Find where the given text appears and provide that cell's center as (X, Y) coordinate. 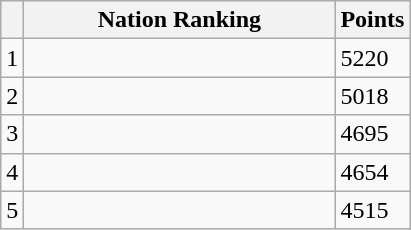
4695 (372, 134)
4 (12, 172)
Points (372, 20)
2 (12, 96)
Nation Ranking (180, 20)
1 (12, 58)
3 (12, 134)
4515 (372, 210)
5 (12, 210)
4654 (372, 172)
5018 (372, 96)
5220 (372, 58)
